Return (X, Y) of the center of cell containing provided text 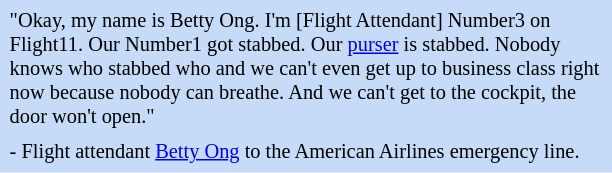
- Flight attendant Betty Ong to the American Airlines emergency line. (306, 152)
